For the text-containing cell, return its midpoint in [X, Y] coordinate format. 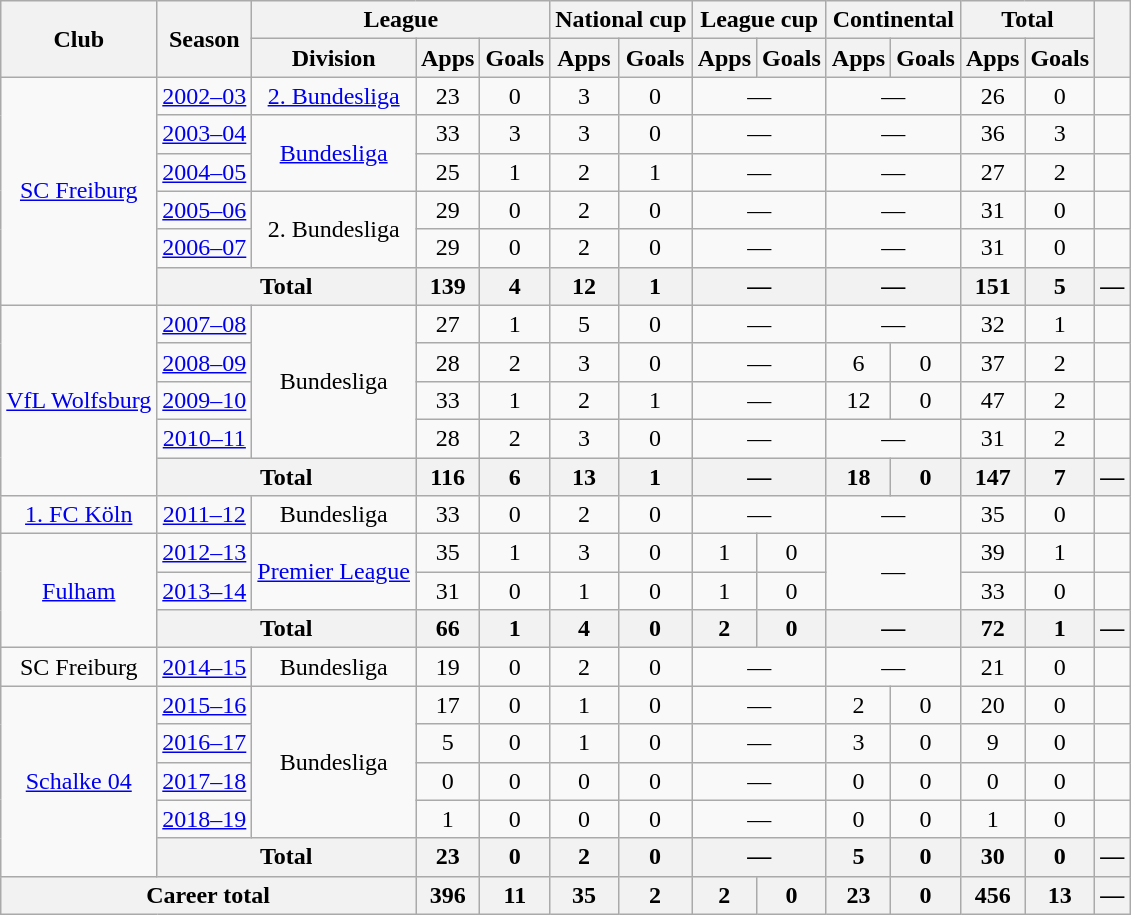
Schalke 04 [79, 781]
2002–03 [204, 96]
147 [992, 477]
36 [992, 134]
116 [448, 477]
7 [1060, 477]
Fulham [79, 591]
Continental [893, 20]
2018–19 [204, 819]
72 [992, 629]
396 [448, 895]
2003–04 [204, 134]
139 [448, 286]
2008–09 [204, 362]
2016–17 [204, 743]
37 [992, 362]
Division [334, 58]
Club [79, 39]
19 [448, 667]
66 [448, 629]
30 [992, 857]
2009–10 [204, 400]
Career total [208, 895]
9 [992, 743]
32 [992, 324]
League cup [759, 20]
18 [858, 477]
26 [992, 96]
1. FC Köln [79, 515]
17 [448, 705]
2006–07 [204, 248]
456 [992, 895]
League [401, 20]
2011–12 [204, 515]
25 [448, 172]
2014–15 [204, 667]
151 [992, 286]
2010–11 [204, 438]
2004–05 [204, 172]
Premier League [334, 572]
11 [515, 895]
2012–13 [204, 553]
39 [992, 553]
Season [204, 39]
National cup [621, 20]
21 [992, 667]
2007–08 [204, 324]
2015–16 [204, 705]
VfL Wolfsburg [79, 400]
2005–06 [204, 210]
2013–14 [204, 591]
47 [992, 400]
20 [992, 705]
2017–18 [204, 781]
